Return (X, Y) of the center of cell containing provided text 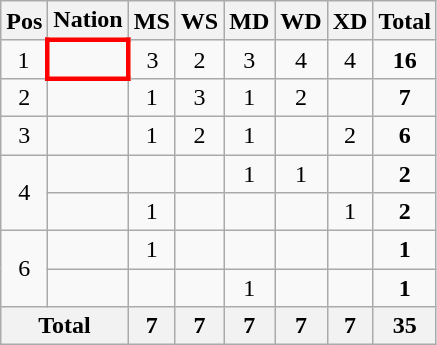
XD (350, 21)
MS (152, 21)
35 (405, 326)
Nation (88, 21)
Pos (24, 21)
WS (199, 21)
MD (250, 21)
16 (405, 59)
WD (301, 21)
